Provide the [x, y] coordinate of the cell's center where the given text is located.  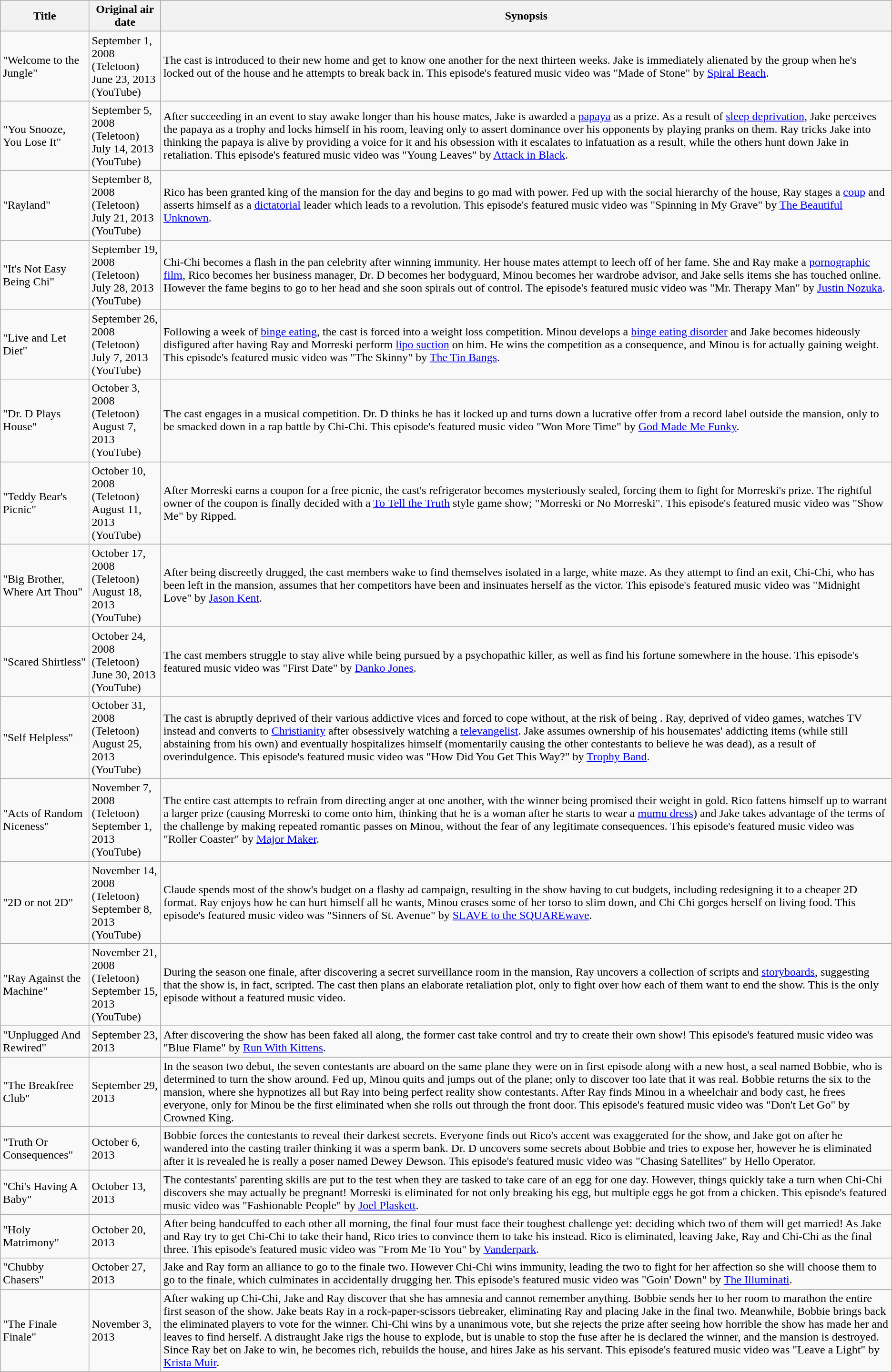
"The Breakfree Club" [45, 1092]
October 13, 2013 [125, 1192]
September 29, 2013 [125, 1092]
Title [45, 16]
"Acts of Random Niceness" [45, 819]
October 17, 2008 (Teletoon)August 18, 2013 (YouTube) [125, 585]
September 5, 2008 (Teletoon)July 14, 2013 (YouTube) [125, 136]
September 26, 2008 (Teletoon)July 7, 2013 (YouTube) [125, 344]
November 21, 2008 (Teletoon)September 15, 2013 (YouTube) [125, 985]
"Chi's Having A Baby" [45, 1192]
"Ray Against the Machine" [45, 985]
"Dr. D Plays House" [45, 420]
"Welcome to the Jungle" [45, 66]
"Scared Shirtless" [45, 661]
"Chubby Chasers" [45, 1274]
"Live and Let Diet" [45, 344]
October 6, 2013 [125, 1149]
September 19, 2008 (Teletoon)July 28, 2013 (YouTube) [125, 275]
October 27, 2013 [125, 1274]
"Big Brother, Where Art Thou" [45, 585]
"It's Not Easy Being Chi" [45, 275]
"Truth Or Consequences" [45, 1149]
October 20, 2013 [125, 1236]
September 8, 2008 (Teletoon)July 21, 2013 (YouTube) [125, 205]
November 14, 2008 (Teletoon)September 8, 2013 (YouTube) [125, 902]
"The Finale Finale" [45, 1330]
October 24, 2008 (Teletoon)June 30, 2013 (YouTube) [125, 661]
"You Snooze, You Lose It" [45, 136]
"Holy Matrimony" [45, 1236]
"2D or not 2D" [45, 902]
November 7, 2008 (Teletoon)September 1, 2013 (YouTube) [125, 819]
October 3, 2008 (Teletoon)August 7, 2013 (YouTube) [125, 420]
"Rayland" [45, 205]
"Teddy Bear's Picnic" [45, 503]
"Unplugged And Rewired" [45, 1041]
Synopsis [526, 16]
October 10, 2008 (Teletoon)August 11, 2013 (YouTube) [125, 503]
September 23, 2013 [125, 1041]
Original air date [125, 16]
"Self Helpless" [45, 737]
September 1, 2008 (Teletoon)June 23, 2013 (YouTube) [125, 66]
October 31, 2008 (Teletoon)August 25, 2013 (YouTube) [125, 737]
November 3, 2013 [125, 1330]
